Return (x, y) of the center of cell containing provided text 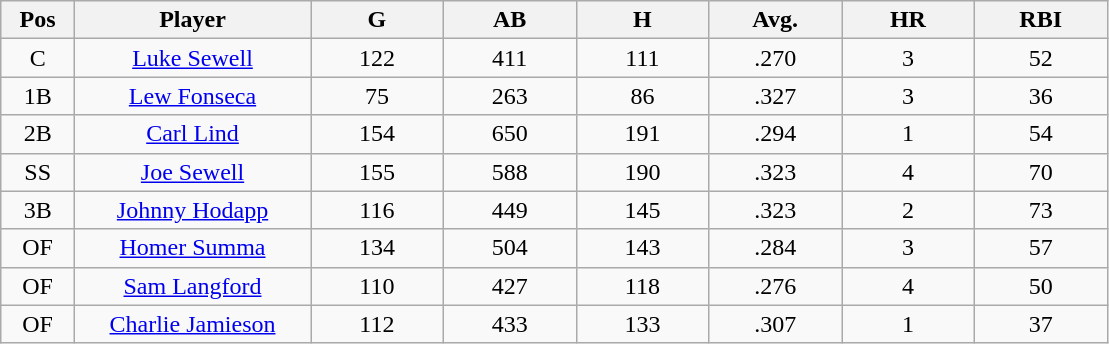
.284 (776, 248)
Sam Langford (193, 286)
3B (38, 210)
110 (378, 286)
449 (510, 210)
57 (1040, 248)
54 (1040, 134)
143 (642, 248)
Player (193, 20)
RBI (1040, 20)
263 (510, 96)
.307 (776, 324)
155 (378, 172)
.294 (776, 134)
134 (378, 248)
433 (510, 324)
190 (642, 172)
Charlie Jamieson (193, 324)
52 (1040, 58)
145 (642, 210)
2 (908, 210)
SS (38, 172)
Avg. (776, 20)
504 (510, 248)
Luke Sewell (193, 58)
Pos (38, 20)
H (642, 20)
HR (908, 20)
411 (510, 58)
86 (642, 96)
.276 (776, 286)
36 (1040, 96)
122 (378, 58)
G (378, 20)
73 (1040, 210)
133 (642, 324)
Johnny Hodapp (193, 210)
1B (38, 96)
112 (378, 324)
75 (378, 96)
650 (510, 134)
.270 (776, 58)
588 (510, 172)
118 (642, 286)
Homer Summa (193, 248)
Joe Sewell (193, 172)
191 (642, 134)
Lew Fonseca (193, 96)
111 (642, 58)
2B (38, 134)
116 (378, 210)
50 (1040, 286)
C (38, 58)
.327 (776, 96)
70 (1040, 172)
AB (510, 20)
37 (1040, 324)
427 (510, 286)
154 (378, 134)
Carl Lind (193, 134)
